Locate the cell with the specified text and output its [x, y] center coordinate. 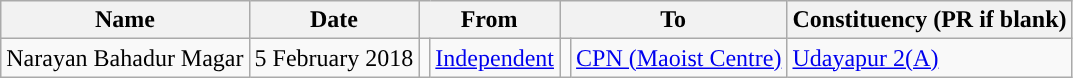
Date [334, 20]
To [674, 20]
From [490, 20]
Constituency (PR if blank) [930, 20]
Udayapur 2(A) [930, 58]
Narayan Bahadur Magar [125, 58]
Independent [495, 58]
Name [125, 20]
CPN (Maoist Centre) [679, 58]
5 February 2018 [334, 58]
